Detect which cell encompasses the target text, then output its [x, y] center coordinate. 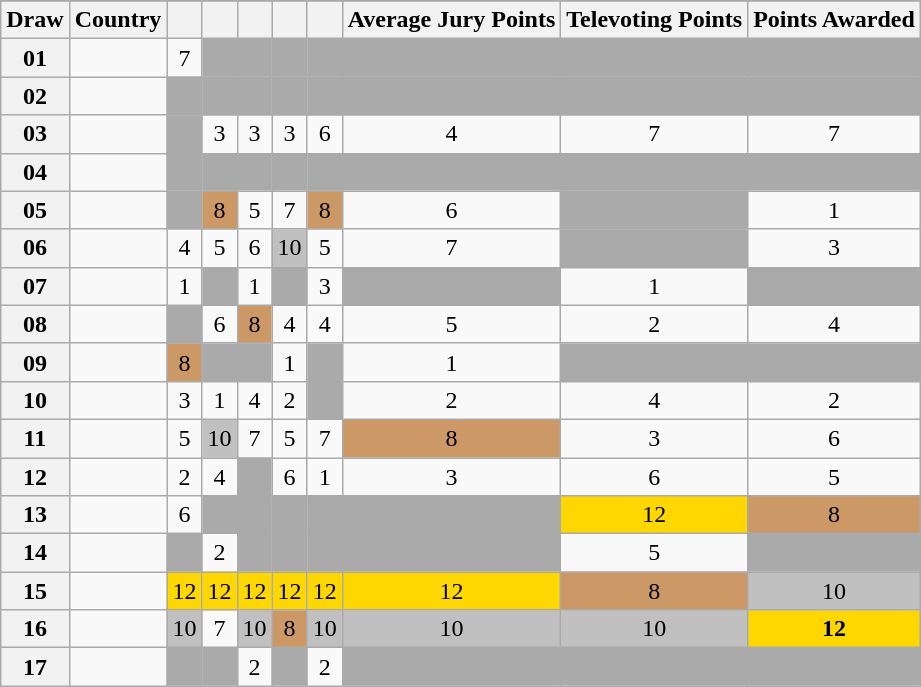
16 [35, 629]
15 [35, 591]
Points Awarded [834, 20]
05 [35, 210]
Average Jury Points [452, 20]
08 [35, 324]
Televoting Points [654, 20]
13 [35, 515]
14 [35, 553]
06 [35, 248]
09 [35, 362]
Draw [35, 20]
07 [35, 286]
03 [35, 134]
02 [35, 96]
01 [35, 58]
04 [35, 172]
17 [35, 667]
Country [118, 20]
11 [35, 438]
